Determine the [x, y] coordinate at the center of the cell enclosing the given text.  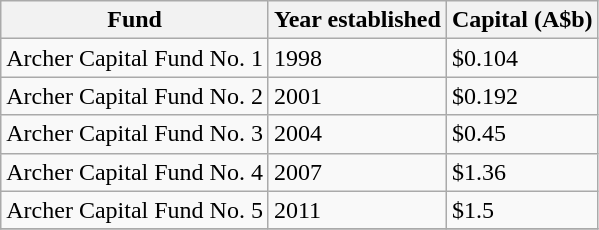
$0.104 [522, 58]
$0.45 [522, 134]
Capital (A$b) [522, 20]
Archer Capital Fund No. 2 [135, 96]
2011 [357, 210]
Year established [357, 20]
2004 [357, 134]
$1.5 [522, 210]
2007 [357, 172]
Archer Capital Fund No. 3 [135, 134]
$0.192 [522, 96]
1998 [357, 58]
2001 [357, 96]
Archer Capital Fund No. 1 [135, 58]
Archer Capital Fund No. 5 [135, 210]
Fund [135, 20]
Archer Capital Fund No. 4 [135, 172]
$1.36 [522, 172]
